Locate the cell with the specified text and output its [X, Y] center coordinate. 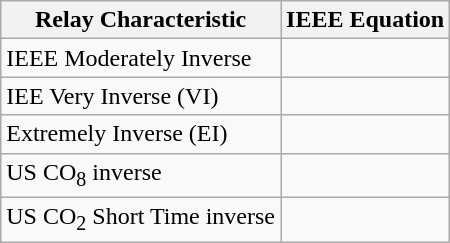
US CO2 Short Time inverse [141, 219]
IEEE Equation [366, 20]
Relay Characteristic [141, 20]
Extremely Inverse (EI) [141, 134]
IEEE Moderately Inverse [141, 58]
IEE Very Inverse (VI) [141, 96]
US CO8 inverse [141, 175]
